Search for the cell housing the specified text and yield its (x, y) center coordinate. 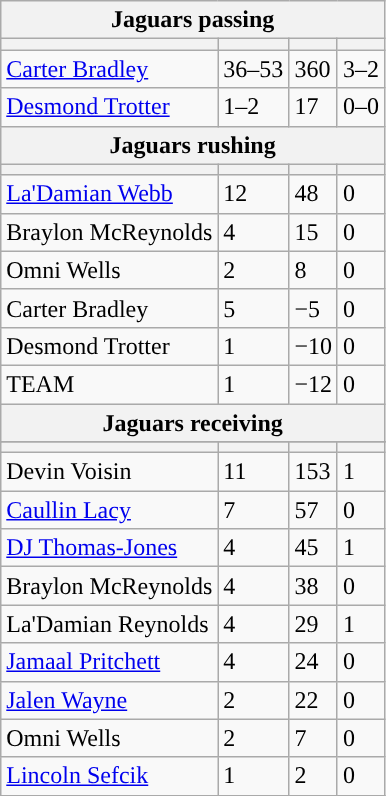
45 (314, 548)
12 (254, 194)
5 (254, 308)
11 (254, 472)
La'Damian Webb (110, 194)
Jalen Wayne (110, 700)
15 (314, 232)
Caullin Lacy (110, 510)
48 (314, 194)
DJ Thomas-Jones (110, 548)
57 (314, 510)
Jaguars receiving (193, 423)
29 (314, 624)
360 (314, 69)
−5 (314, 308)
17 (314, 107)
Jaguars passing (193, 20)
Jaguars rushing (193, 145)
Lincoln Sefcik (110, 776)
−12 (314, 384)
−10 (314, 346)
0–0 (360, 107)
Devin Voisin (110, 472)
La'Damian Reynolds (110, 624)
Jamaal Pritchett (110, 662)
24 (314, 662)
36–53 (254, 69)
8 (314, 270)
TEAM (110, 384)
38 (314, 586)
153 (314, 472)
3–2 (360, 69)
1–2 (254, 107)
22 (314, 700)
